Identify which cell holds the provided text, then report its [X, Y] central coordinate. 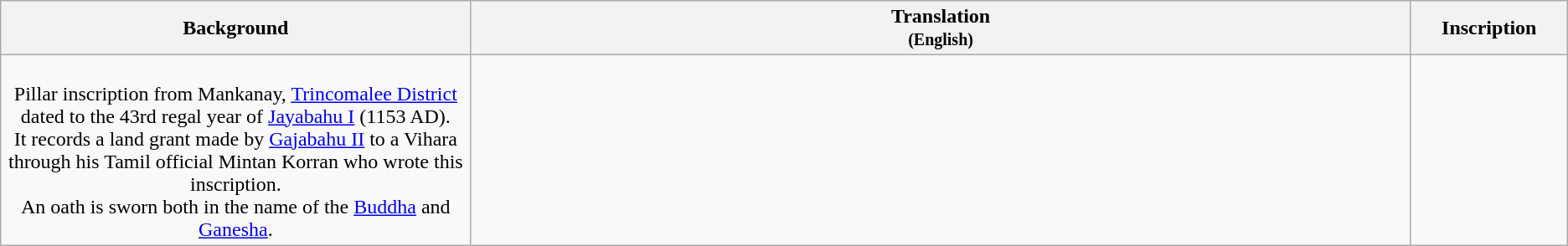
Background [236, 28]
Inscription [1489, 28]
Translation(English) [941, 28]
